Scan for the cell matching the given text and deliver its [x, y] coordinate at center. 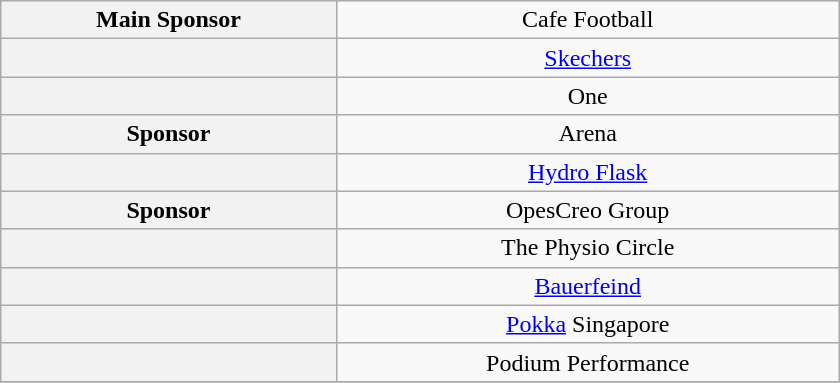
Skechers [588, 58]
Podium Performance [588, 362]
Main Sponsor [168, 20]
OpesCreo Group [588, 210]
Hydro Flask [588, 172]
Pokka Singapore [588, 324]
Bauerfeind [588, 286]
Arena [588, 134]
The Physio Circle [588, 248]
Cafe Football [588, 20]
One [588, 96]
